Determine the [x, y] coordinate at the center of the cell enclosing the given text.  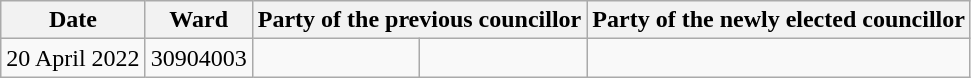
30904003 [198, 58]
Ward [198, 20]
20 April 2022 [73, 58]
Date [73, 20]
Party of the newly elected councillor [779, 20]
Party of the previous councillor [420, 20]
